Provide the (x, y) coordinate of the cell's center where the given text is located.  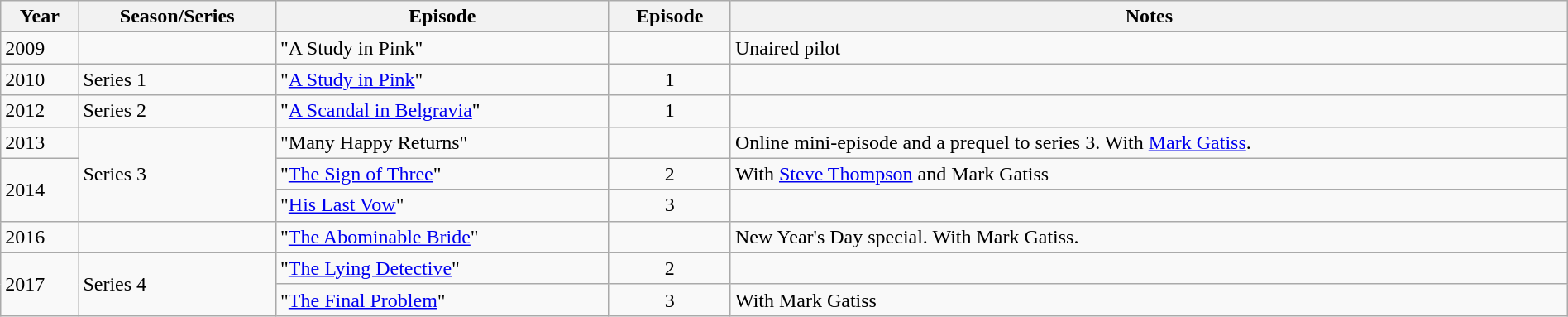
2010 (40, 79)
"The Abominable Bride" (443, 237)
2017 (40, 284)
2014 (40, 190)
Year (40, 17)
2016 (40, 237)
"The Lying Detective" (443, 268)
Online mini-episode and a prequel to series 3. With Mark Gatiss. (1149, 142)
"His Last Vow" (443, 205)
Unaired pilot (1149, 48)
Series 1 (177, 79)
Notes (1149, 17)
"The Sign of Three" (443, 174)
New Year's Day special. With Mark Gatiss. (1149, 237)
Series 3 (177, 174)
Season/Series (177, 17)
2012 (40, 111)
Series 2 (177, 111)
"Many Happy Returns" (443, 142)
"The Final Problem" (443, 300)
With Steve Thompson and Mark Gatiss (1149, 174)
Series 4 (177, 284)
With Mark Gatiss (1149, 300)
2009 (40, 48)
"A Scandal in Belgravia" (443, 111)
2013 (40, 142)
